Pinpoint the cell where the given text exists, returning its (x, y) midpoint coordinate. 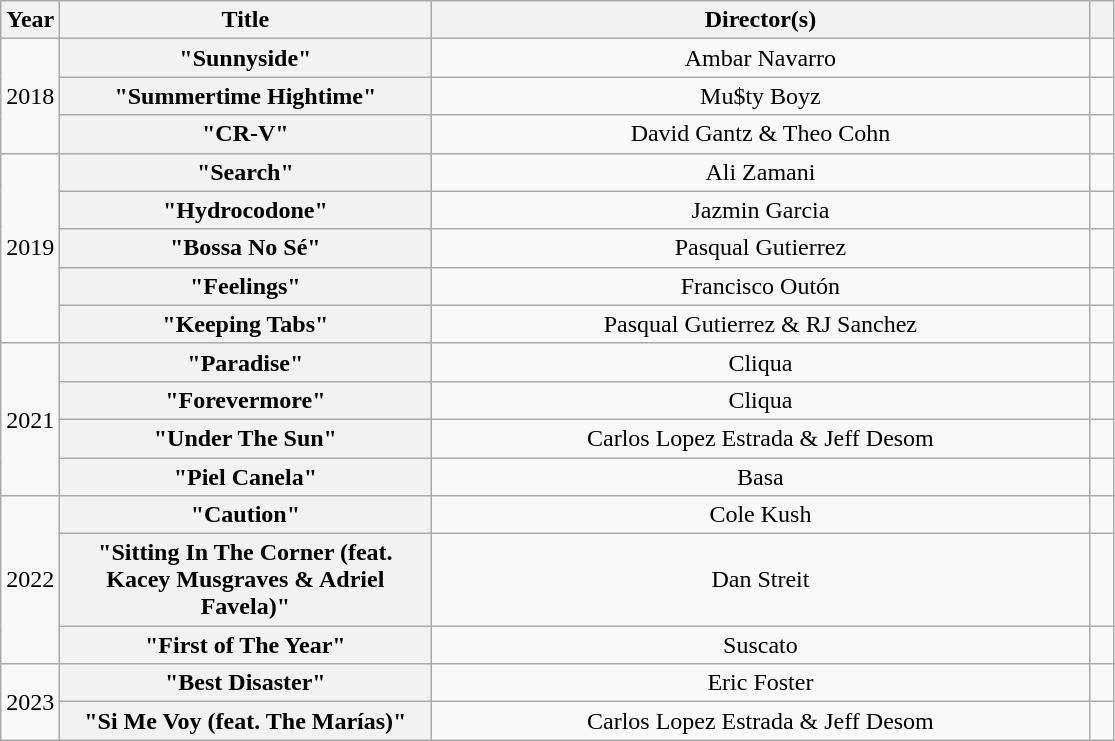
2022 (30, 580)
Mu$ty Boyz (760, 96)
"Sitting In The Corner (feat. Kacey Musgraves & Adriel Favela)" (246, 580)
Pasqual Gutierrez & RJ Sanchez (760, 324)
"Piel Canela" (246, 477)
Ali Zamani (760, 172)
"Bossa No Sé" (246, 248)
"Paradise" (246, 362)
Director(s) (760, 20)
2019 (30, 248)
"Si Me Voy (feat. The Marías)" (246, 721)
David Gantz & Theo Cohn (760, 134)
2018 (30, 96)
Suscato (760, 645)
Jazmin Garcia (760, 210)
"First of The Year" (246, 645)
Basa (760, 477)
"Best Disaster" (246, 683)
2021 (30, 419)
Cole Kush (760, 515)
Ambar Navarro (760, 58)
Pasqual Gutierrez (760, 248)
Year (30, 20)
"Keeping Tabs" (246, 324)
"CR-V" (246, 134)
"Hydrocodone" (246, 210)
"Sunnyside" (246, 58)
"Caution" (246, 515)
"Search" (246, 172)
Francisco Outón (760, 286)
Title (246, 20)
Eric Foster (760, 683)
"Under The Sun" (246, 438)
"Feelings" (246, 286)
Dan Streit (760, 580)
2023 (30, 702)
"Summertime Hightime" (246, 96)
"Forevermore" (246, 400)
